Find where the given text appears and provide that cell's center as [X, Y] coordinate. 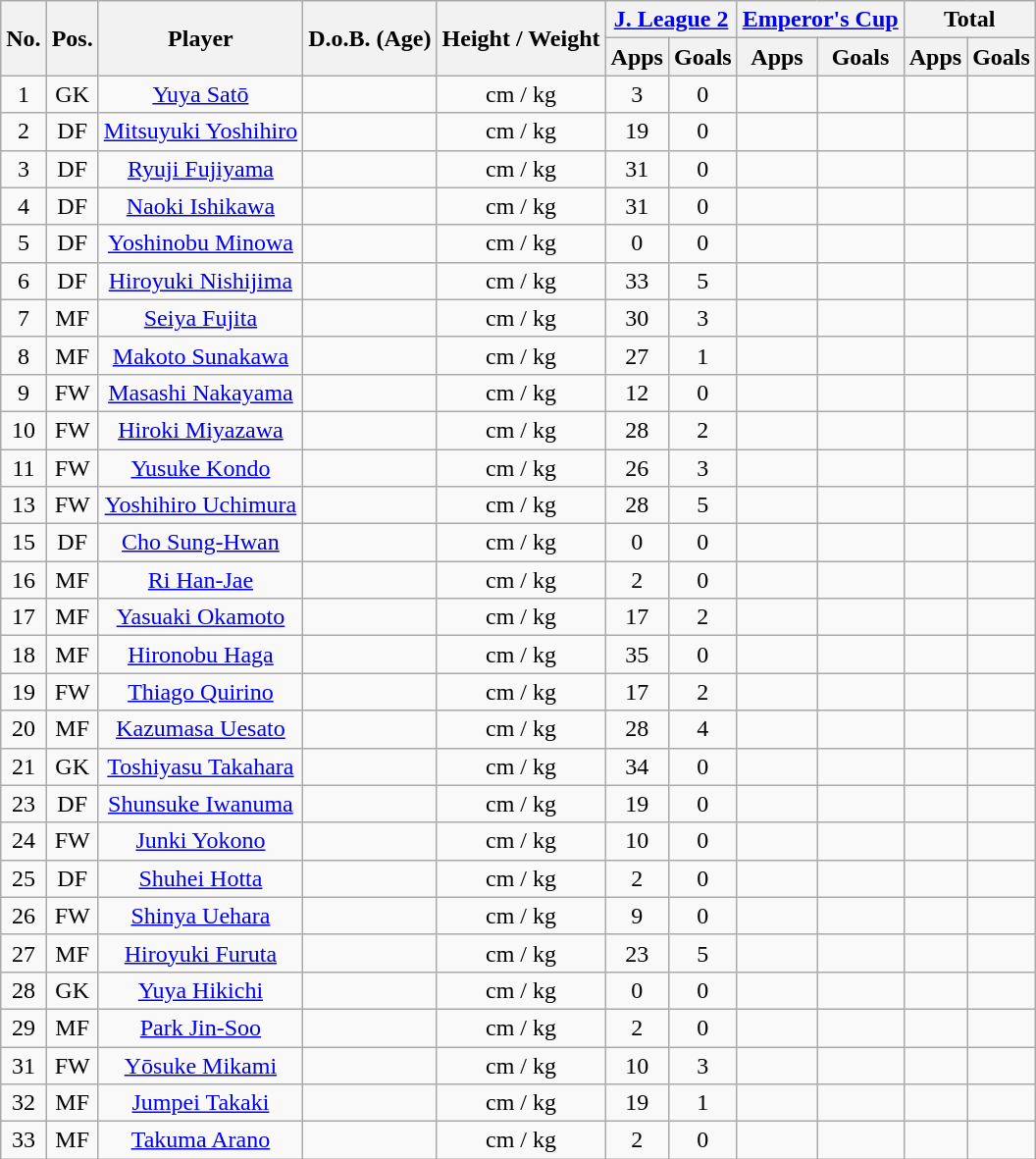
Hironobu Haga [200, 655]
Height / Weight [521, 38]
11 [24, 468]
32 [24, 1103]
Park Jin-Soo [200, 1027]
6 [24, 281]
13 [24, 505]
20 [24, 729]
Yusuke Kondo [200, 468]
Cho Sung-Hwan [200, 543]
Yasuaki Okamoto [200, 617]
29 [24, 1027]
Shuhei Hotta [200, 878]
Toshiyasu Takahara [200, 766]
Junki Yokono [200, 841]
Yuya Hikichi [200, 990]
Jumpei Takaki [200, 1103]
15 [24, 543]
Thiago Quirino [200, 692]
Emperor's Cup [820, 20]
24 [24, 841]
7 [24, 318]
Masashi Nakayama [200, 393]
Yoshihiro Uchimura [200, 505]
Hiroyuki Nishijima [200, 281]
30 [637, 318]
Shunsuke Iwanuma [200, 804]
Hiroyuki Furuta [200, 953]
Yōsuke Mikami [200, 1065]
25 [24, 878]
12 [637, 393]
Naoki Ishikawa [200, 206]
Total [969, 20]
Mitsuyuki Yoshihiro [200, 132]
Hiroki Miyazawa [200, 430]
Kazumasa Uesato [200, 729]
Pos. [73, 38]
No. [24, 38]
Ryuji Fujiyama [200, 169]
J. League 2 [671, 20]
Makoto Sunakawa [200, 355]
18 [24, 655]
D.o.B. (Age) [370, 38]
16 [24, 580]
Yuya Satō [200, 94]
Player [200, 38]
34 [637, 766]
Seiya Fujita [200, 318]
35 [637, 655]
Yoshinobu Minowa [200, 243]
21 [24, 766]
Takuma Arano [200, 1140]
Ri Han-Jae [200, 580]
8 [24, 355]
Shinya Uehara [200, 916]
